Output the [X, Y] coordinate of the center of the cell containing the given text.  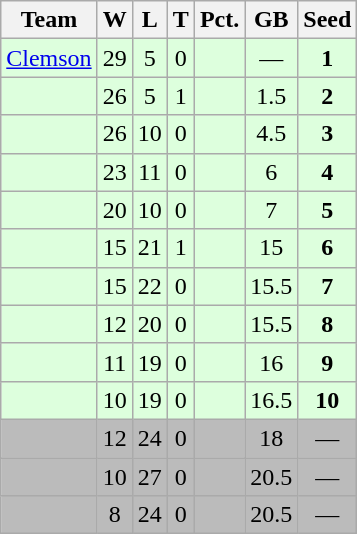
22 [150, 286]
1.5 [272, 96]
Pct. [219, 20]
16 [272, 362]
23 [114, 172]
W [114, 20]
16.5 [272, 400]
4 [328, 172]
Clemson [49, 58]
2 [328, 96]
3 [328, 134]
9 [328, 362]
Seed [328, 20]
Team [49, 20]
GB [272, 20]
4.5 [272, 134]
18 [272, 438]
29 [114, 58]
T [180, 20]
21 [150, 248]
27 [150, 477]
L [150, 20]
